Scan for the cell matching the given text and deliver its (X, Y) coordinate at center. 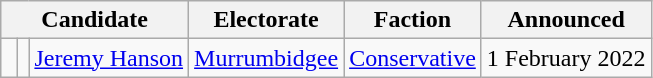
1 February 2022 (566, 58)
Faction (413, 20)
Announced (566, 20)
Conservative (413, 58)
Murrumbidgee (266, 58)
Electorate (266, 20)
Jeremy Hanson (109, 58)
Candidate (95, 20)
